Capture the cell that displays the provided text and extract its (x, y) central coordinate. 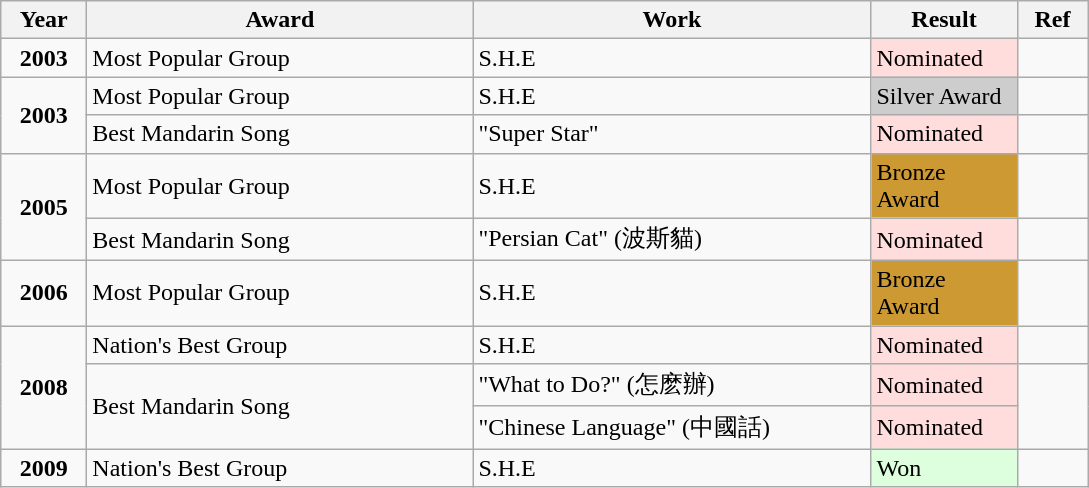
"Chinese Language" (中國話) (672, 428)
2009 (44, 468)
Year (44, 20)
Ref (1052, 20)
"Persian Cat" (波斯貓) (672, 240)
2005 (44, 207)
Silver Award (944, 96)
Award (280, 20)
Work (672, 20)
"Super Star" (672, 134)
Result (944, 20)
2006 (44, 294)
Won (944, 468)
2008 (44, 388)
"What to Do?" (怎麽辦) (672, 386)
